Scan for the cell matching the given text and deliver its [X, Y] coordinate at center. 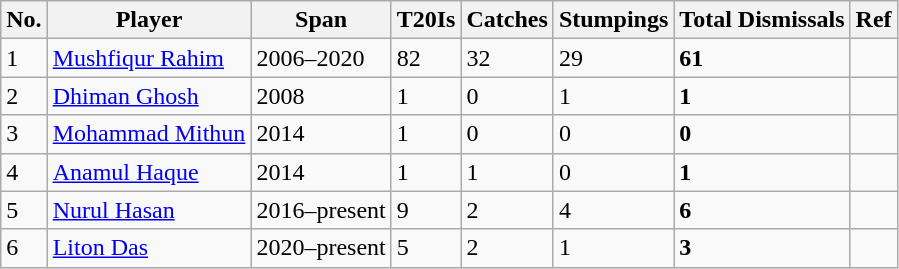
82 [426, 58]
Stumpings [613, 20]
2020–present [321, 248]
Dhiman Ghosh [149, 96]
Mohammad Mithun [149, 134]
Span [321, 20]
2016–present [321, 210]
Nurul Hasan [149, 210]
T20Is [426, 20]
61 [762, 58]
2006–2020 [321, 58]
2008 [321, 96]
No. [24, 20]
Catches [507, 20]
Total Dismissals [762, 20]
32 [507, 58]
Anamul Haque [149, 172]
29 [613, 58]
9 [426, 210]
Player [149, 20]
Mushfiqur Rahim [149, 58]
Ref [874, 20]
Liton Das [149, 248]
